Locate the cell with the specified text and output its [x, y] center coordinate. 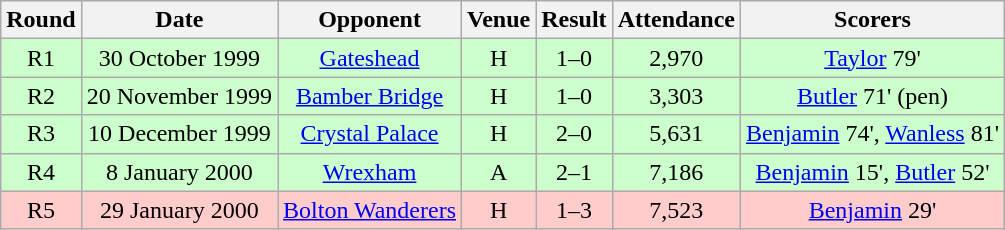
Bolton Wanderers [370, 210]
3,303 [676, 96]
R3 [41, 134]
R4 [41, 172]
Crystal Palace [370, 134]
2–0 [574, 134]
7,186 [676, 172]
Bamber Bridge [370, 96]
Scorers [873, 20]
20 November 1999 [179, 96]
30 October 1999 [179, 58]
Benjamin 29' [873, 210]
Opponent [370, 20]
R1 [41, 58]
R5 [41, 210]
Benjamin 74', Wanless 81' [873, 134]
Gateshead [370, 58]
1–3 [574, 210]
7,523 [676, 210]
R2 [41, 96]
Taylor 79' [873, 58]
Butler 71' (pen) [873, 96]
2,970 [676, 58]
Venue [499, 20]
8 January 2000 [179, 172]
Benjamin 15', Butler 52' [873, 172]
Result [574, 20]
A [499, 172]
10 December 1999 [179, 134]
Date [179, 20]
2–1 [574, 172]
Attendance [676, 20]
Wrexham [370, 172]
Round [41, 20]
29 January 2000 [179, 210]
5,631 [676, 134]
